Search for the cell housing the specified text and yield its [x, y] center coordinate. 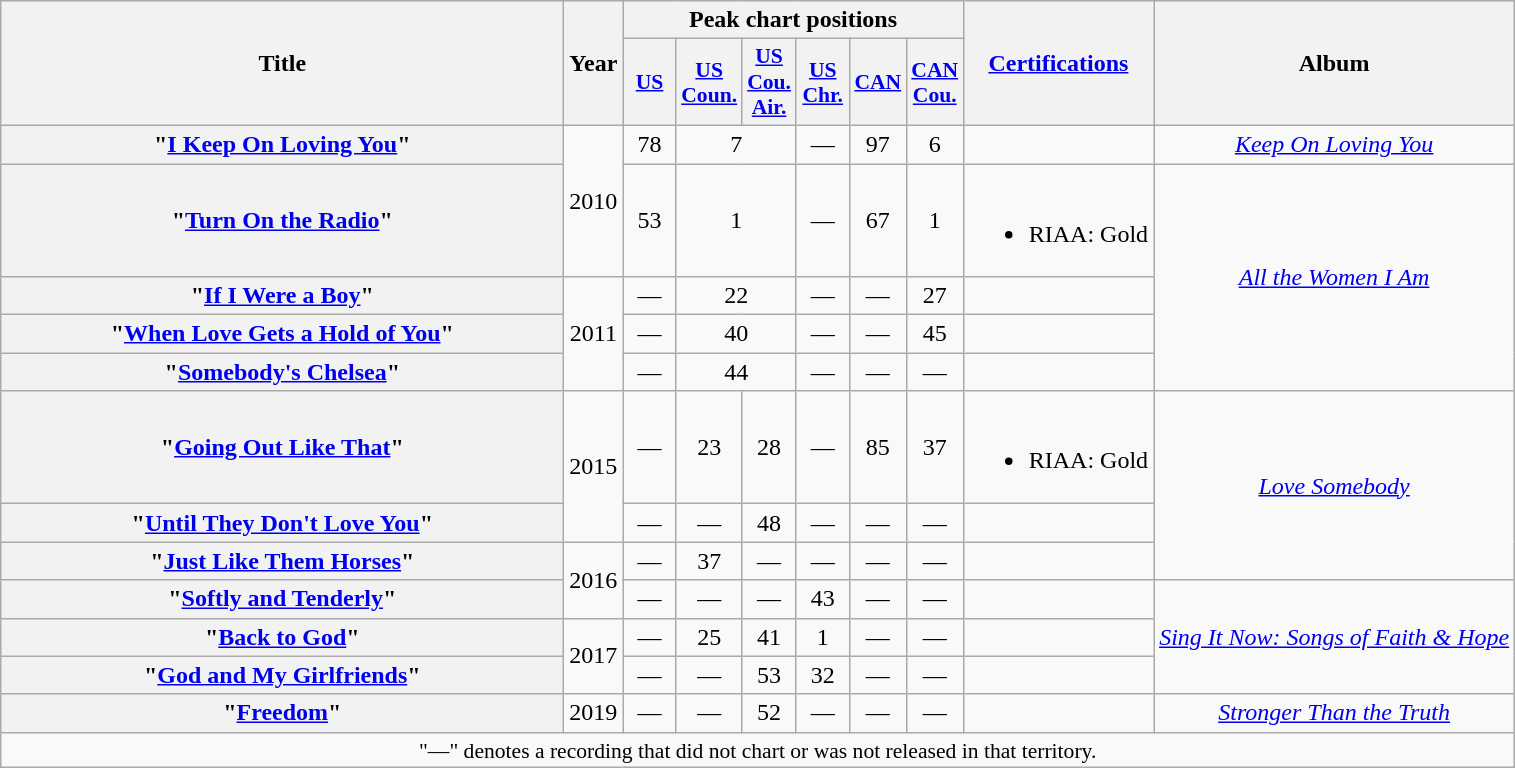
97 [878, 144]
Peak chart positions [793, 20]
"Turn On the Radio" [282, 220]
45 [934, 334]
6 [934, 144]
Year [594, 64]
25 [709, 637]
2016 [594, 580]
USChr. [822, 82]
Love Somebody [1334, 486]
78 [650, 144]
Title [282, 64]
40 [736, 334]
44 [736, 372]
2011 [594, 334]
All the Women I Am [1334, 278]
67 [878, 220]
48 [769, 523]
32 [822, 675]
7 [736, 144]
CANCou. [934, 82]
22 [736, 296]
"Until They Don't Love You" [282, 523]
27 [934, 296]
Stronger Than the Truth [1334, 713]
2010 [594, 200]
2019 [594, 713]
28 [769, 448]
43 [822, 599]
"Back to God" [282, 637]
2017 [594, 656]
2015 [594, 466]
Sing It Now: Songs of Faith & Hope [1334, 637]
"Softly and Tenderly" [282, 599]
"Going Out Like That" [282, 448]
23 [709, 448]
"Somebody's Chelsea" [282, 372]
"God and My Girlfriends" [282, 675]
"Freedom" [282, 713]
"Just Like Them Horses" [282, 561]
"—" denotes a recording that did not chart or was not released in that territory. [758, 750]
85 [878, 448]
52 [769, 713]
Certifications [1058, 64]
CAN [878, 82]
41 [769, 637]
"I Keep On Loving You" [282, 144]
"If I Were a Boy" [282, 296]
Keep On Loving You [1334, 144]
US [650, 82]
"When Love Gets a Hold of You" [282, 334]
Album [1334, 64]
USCoun. [709, 82]
USCou.Air. [769, 82]
